Capture the cell that displays the provided text and extract its (x, y) central coordinate. 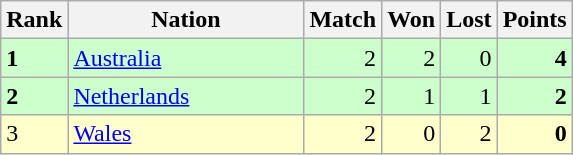
Lost (469, 20)
Match (343, 20)
Points (534, 20)
Netherlands (186, 96)
Australia (186, 58)
Wales (186, 134)
4 (534, 58)
Rank (34, 20)
3 (34, 134)
Won (412, 20)
Nation (186, 20)
